Search for the cell housing the specified text and yield its [x, y] center coordinate. 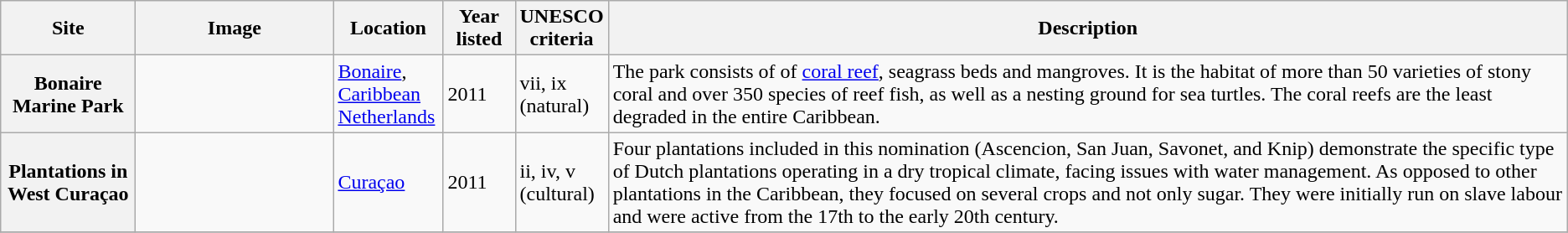
Location [389, 28]
Bonaire, Caribbean Netherlands [389, 94]
Year listed [479, 28]
vii, ix (natural) [561, 94]
Plantations in West Curaçao [69, 183]
Description [1087, 28]
Curaçao [389, 183]
Bonaire Marine Park [69, 94]
Image [235, 28]
Site [69, 28]
ii, iv, v (cultural) [561, 183]
UNESCO criteria [561, 28]
